Search for the cell housing the specified text and yield its (x, y) center coordinate. 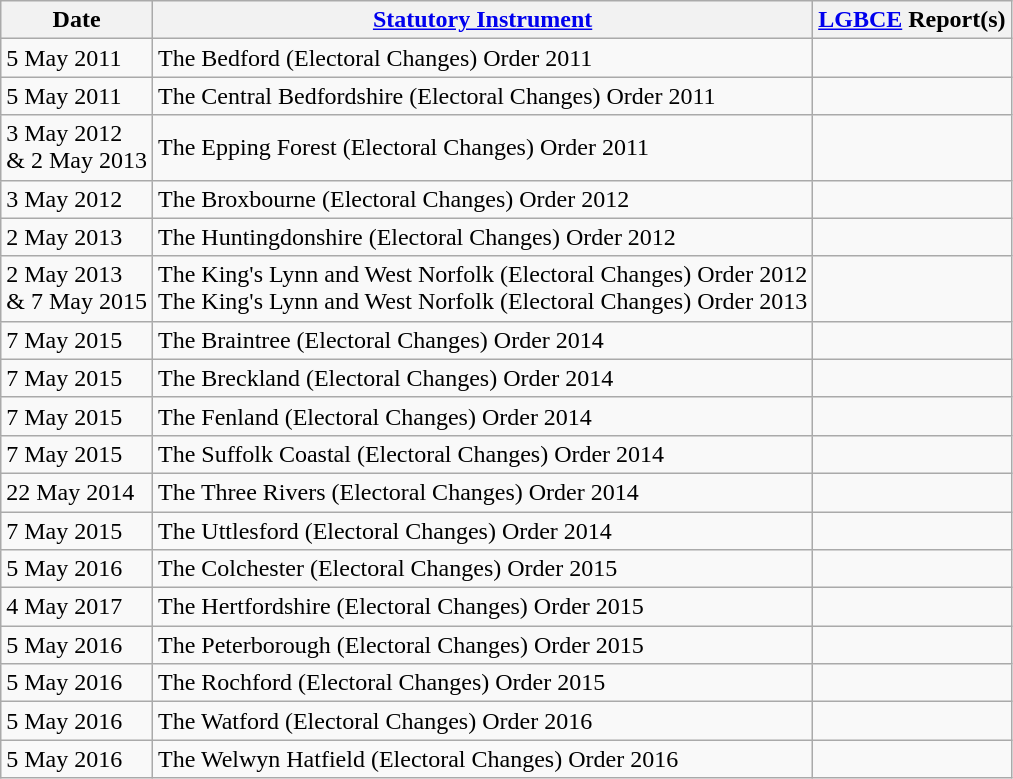
The Epping Forest (Electoral Changes) Order 2011 (482, 148)
The Three Rivers (Electoral Changes) Order 2014 (482, 492)
The Central Bedfordshire (Electoral Changes) Order 2011 (482, 96)
The Breckland (Electoral Changes) Order 2014 (482, 378)
The Rochford (Electoral Changes) Order 2015 (482, 683)
The Bedford (Electoral Changes) Order 2011 (482, 58)
The Watford (Electoral Changes) Order 2016 (482, 721)
The Fenland (Electoral Changes) Order 2014 (482, 416)
2 May 2013 (77, 237)
The Hertfordshire (Electoral Changes) Order 2015 (482, 607)
22 May 2014 (77, 492)
The Uttlesford (Electoral Changes) Order 2014 (482, 531)
LGBCE Report(s) (912, 20)
The Colchester (Electoral Changes) Order 2015 (482, 569)
3 May 2012& 2 May 2013 (77, 148)
The Huntingdonshire (Electoral Changes) Order 2012 (482, 237)
2 May 2013& 7 May 2015 (77, 288)
The King's Lynn and West Norfolk (Electoral Changes) Order 2012The King's Lynn and West Norfolk (Electoral Changes) Order 2013 (482, 288)
The Peterborough (Electoral Changes) Order 2015 (482, 645)
The Suffolk Coastal (Electoral Changes) Order 2014 (482, 454)
The Welwyn Hatfield (Electoral Changes) Order 2016 (482, 759)
Date (77, 20)
The Braintree (Electoral Changes) Order 2014 (482, 340)
The Broxbourne (Electoral Changes) Order 2012 (482, 199)
Statutory Instrument (482, 20)
4 May 2017 (77, 607)
3 May 2012 (77, 199)
